Return [X, Y] of the center of cell containing provided text 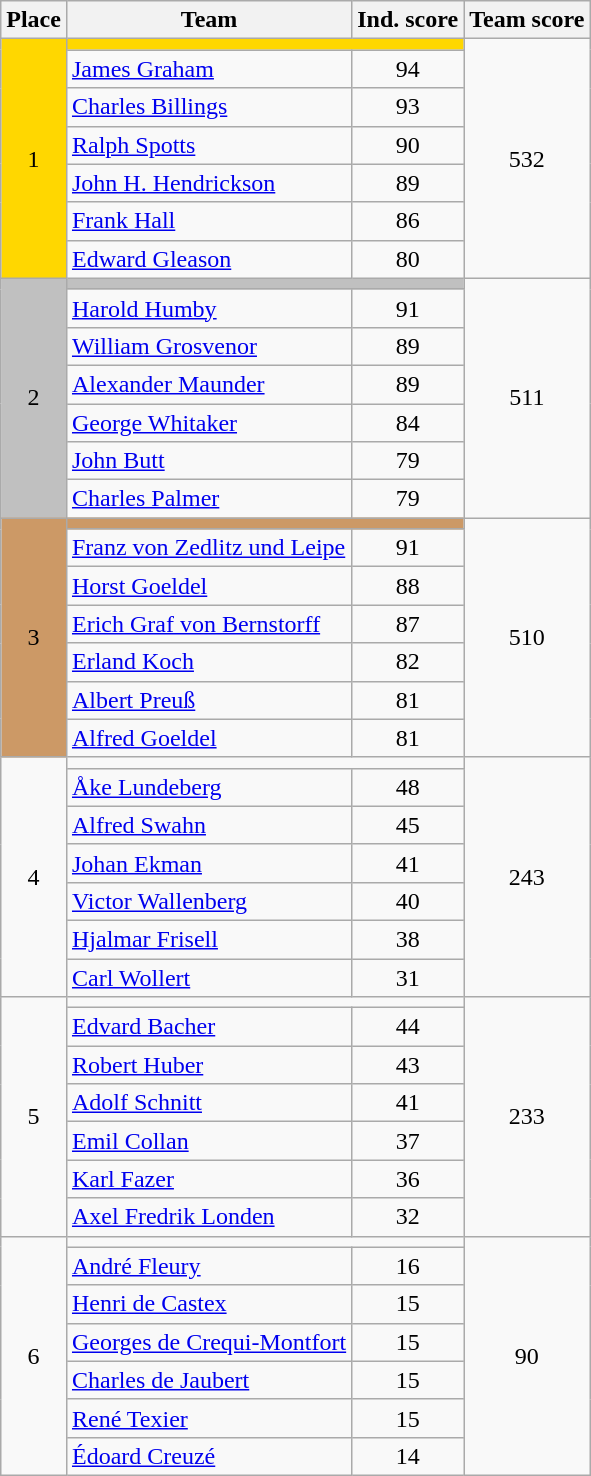
Alfred Goeldel [208, 738]
86 [408, 221]
Johan Ekman [208, 863]
André Fleury [208, 1266]
Edvard Bacher [208, 1027]
Albert Preuß [208, 700]
Erland Koch [208, 662]
80 [408, 259]
2 [34, 398]
William Grosvenor [208, 346]
Alexander Maunder [208, 384]
Charles de Jaubert [208, 1380]
Ind. score [408, 20]
Charles Billings [208, 107]
John H. Hendrickson [208, 183]
1 [34, 158]
87 [408, 624]
Carl Wollert [208, 977]
16 [408, 1266]
Place [34, 20]
Erich Graf von Bernstorff [208, 624]
René Texier [208, 1418]
84 [408, 423]
Édoard Creuzé [208, 1456]
532 [527, 158]
John Butt [208, 461]
510 [527, 638]
Harold Humby [208, 308]
4 [34, 876]
Axel Fredrik Londen [208, 1217]
37 [408, 1141]
48 [408, 787]
Hjalmar Frisell [208, 939]
Karl Fazer [208, 1179]
Charles Palmer [208, 499]
94 [408, 69]
Georges de Crequi-Montfort [208, 1342]
6 [34, 1356]
Robert Huber [208, 1065]
Henri de Castex [208, 1304]
Team [208, 20]
36 [408, 1179]
5 [34, 1116]
511 [527, 398]
43 [408, 1065]
44 [408, 1027]
45 [408, 825]
233 [527, 1116]
88 [408, 586]
32 [408, 1217]
Frank Hall [208, 221]
14 [408, 1456]
Horst Goeldel [208, 586]
Ralph Spotts [208, 145]
38 [408, 939]
Alfred Swahn [208, 825]
3 [34, 638]
Emil Collan [208, 1141]
93 [408, 107]
Team score [527, 20]
James Graham [208, 69]
Franz von Zedlitz und Leipe [208, 548]
243 [527, 876]
Edward Gleason [208, 259]
40 [408, 901]
31 [408, 977]
82 [408, 662]
Åke Lundeberg [208, 787]
Victor Wallenberg [208, 901]
George Whitaker [208, 423]
Adolf Schnitt [208, 1103]
